Output the [X, Y] coordinate of the center of the cell containing the given text.  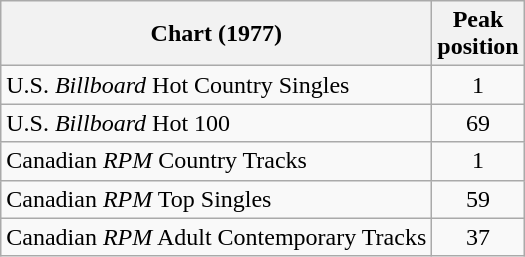
37 [478, 237]
59 [478, 199]
Chart (1977) [216, 34]
Canadian RPM Adult Contemporary Tracks [216, 237]
Canadian RPM Country Tracks [216, 161]
Canadian RPM Top Singles [216, 199]
U.S. Billboard Hot Country Singles [216, 85]
U.S. Billboard Hot 100 [216, 123]
Peakposition [478, 34]
69 [478, 123]
